Output the [x, y] coordinate of the center of the cell containing the given text.  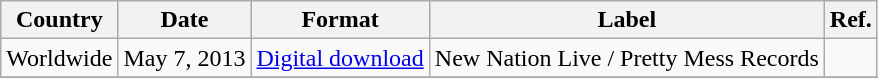
Date [184, 20]
Country [60, 20]
Worldwide [60, 58]
Digital download [340, 58]
Format [340, 20]
May 7, 2013 [184, 58]
New Nation Live / Pretty Mess Records [626, 58]
Label [626, 20]
Ref. [850, 20]
